Output the [x, y] coordinate of the center of the cell containing the given text.  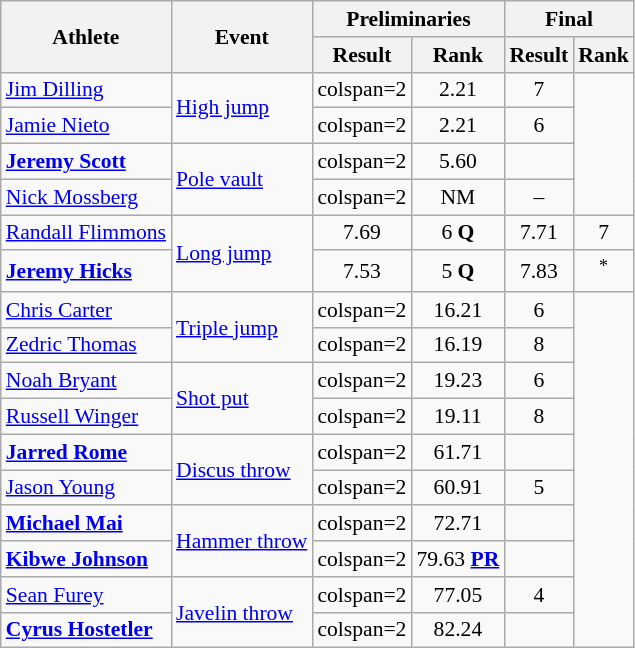
Russell Winger [86, 417]
Pole vault [242, 180]
Noah Bryant [86, 381]
Jim Dilling [86, 90]
Athlete [86, 36]
19.23 [458, 381]
High jump [242, 108]
7.71 [538, 233]
Chris Carter [86, 310]
Discus throw [242, 470]
Michael Mai [86, 524]
19.11 [458, 417]
5 Q [458, 272]
Triple jump [242, 328]
Event [242, 36]
– [538, 197]
61.71 [458, 452]
77.05 [458, 595]
Final [568, 19]
82.24 [458, 630]
Jeremy Scott [86, 162]
72.71 [458, 524]
Cyrus Hostetler [86, 630]
NM [458, 197]
5.60 [458, 162]
7.69 [362, 233]
79.63 PR [458, 559]
Hammer throw [242, 542]
16.21 [458, 310]
6 Q [458, 233]
Shot put [242, 398]
Sean Furey [86, 595]
* [604, 272]
Jeremy Hicks [86, 272]
Jamie Nieto [86, 126]
Jason Young [86, 488]
4 [538, 595]
5 [538, 488]
Randall Flimmons [86, 233]
Kibwe Johnson [86, 559]
16.19 [458, 345]
Long jump [242, 254]
Nick Mossberg [86, 197]
7.53 [362, 272]
Javelin throw [242, 612]
Jarred Rome [86, 452]
Preliminaries [408, 19]
Zedric Thomas [86, 345]
60.91 [458, 488]
7.83 [538, 272]
